Scan for the cell matching the given text and deliver its (x, y) coordinate at center. 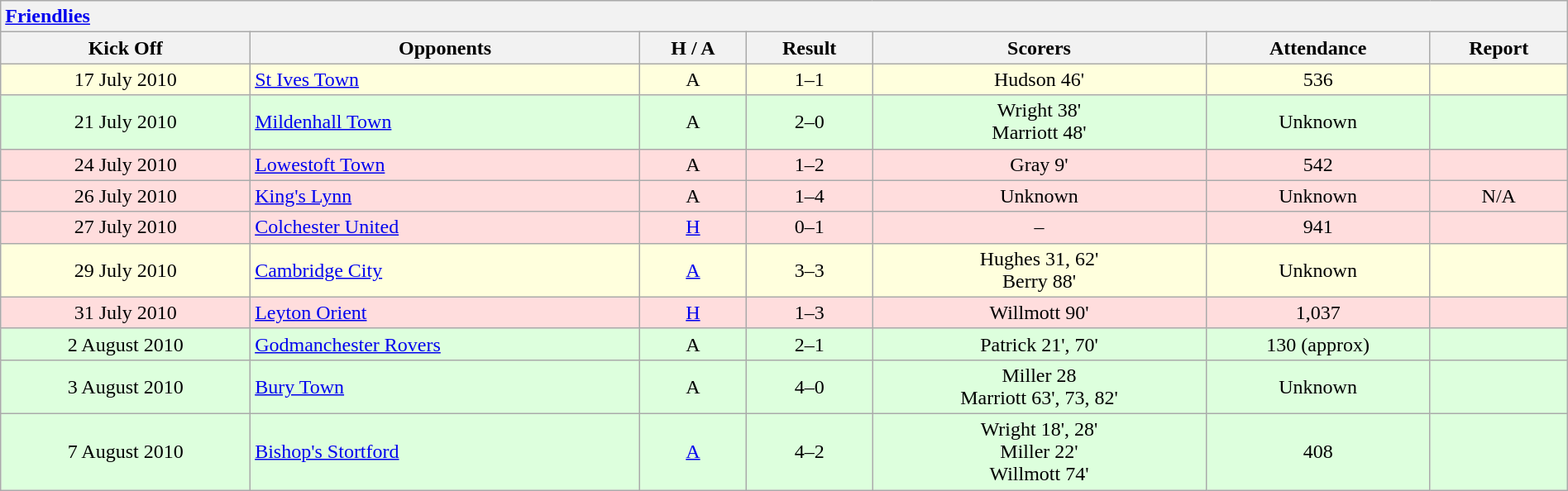
Attendance (1318, 48)
1–3 (809, 312)
1–4 (809, 196)
Willmott 90' (1039, 312)
Cambridge City (445, 269)
Miller 28Marriott 63', 73, 82' (1039, 387)
536 (1318, 79)
29 July 2010 (126, 269)
Mildenhall Town (445, 122)
Opponents (445, 48)
4–0 (809, 387)
Bury Town (445, 387)
4–2 (809, 451)
Report (1499, 48)
Hughes 31, 62'Berry 88' (1039, 269)
Friendlies (784, 17)
Kick Off (126, 48)
H / A (693, 48)
24 July 2010 (126, 164)
7 August 2010 (126, 451)
17 July 2010 (126, 79)
31 July 2010 (126, 312)
Wright 18', 28' Miller 22'Willmott 74' (1039, 451)
– (1039, 227)
Scorers (1039, 48)
0–1 (809, 227)
3–3 (809, 269)
Lowestoft Town (445, 164)
130 (approx) (1318, 344)
2–0 (809, 122)
3 August 2010 (126, 387)
Wright 38' Marriott 48' (1039, 122)
21 July 2010 (126, 122)
2–1 (809, 344)
1–2 (809, 164)
Bishop's Stortford (445, 451)
Leyton Orient (445, 312)
27 July 2010 (126, 227)
1–1 (809, 79)
408 (1318, 451)
Godmanchester Rovers (445, 344)
St Ives Town (445, 79)
Gray 9' (1039, 164)
N/A (1499, 196)
Hudson 46' (1039, 79)
1,037 (1318, 312)
King's Lynn (445, 196)
Result (809, 48)
Colchester United (445, 227)
542 (1318, 164)
2 August 2010 (126, 344)
26 July 2010 (126, 196)
941 (1318, 227)
Patrick 21', 70' (1039, 344)
